Detect which cell encompasses the target text, then output its [x, y] center coordinate. 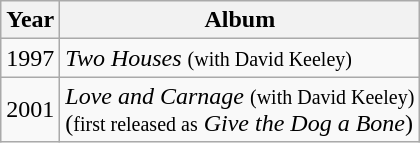
2001 [30, 110]
Year [30, 20]
Love and Carnage (with David Keeley)(first released as Give the Dog a Bone) [240, 110]
Two Houses (with David Keeley) [240, 58]
1997 [30, 58]
Album [240, 20]
